For the text-containing cell, return its midpoint in [X, Y] coordinate format. 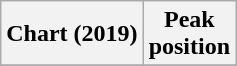
Chart (2019) [72, 34]
Peakposition [189, 34]
